Capture the cell that displays the provided text and extract its [x, y] central coordinate. 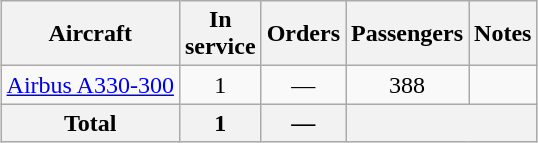
In service [220, 34]
Notes [503, 34]
Passengers [408, 34]
Orders [303, 34]
Aircraft [90, 34]
Airbus A330-300 [90, 85]
388 [408, 85]
Total [90, 123]
